From the cell containing the given text, extract its center point as [X, Y] coordinate. 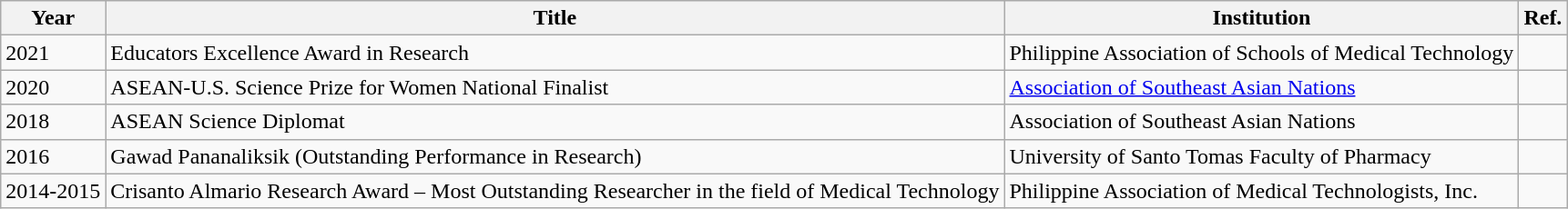
2021 [53, 53]
University of Santo Tomas Faculty of Pharmacy [1262, 156]
ASEAN Science Diplomat [555, 122]
Educators Excellence Award in Research [555, 53]
Title [555, 18]
Gawad Pananaliksik (Outstanding Performance in Research) [555, 156]
2016 [53, 156]
2018 [53, 122]
Institution [1262, 18]
Ref. [1543, 18]
2014-2015 [53, 191]
Philippine Association of Medical Technologists, Inc. [1262, 191]
2020 [53, 87]
Philippine Association of Schools of Medical Technology [1262, 53]
ASEAN-U.S. Science Prize for Women National Finalist [555, 87]
Year [53, 18]
Crisanto Almario Research Award – Most Outstanding Researcher in the field of Medical Technology [555, 191]
